Extract the (x, y) coordinate from the center of the cell holding the provided text.  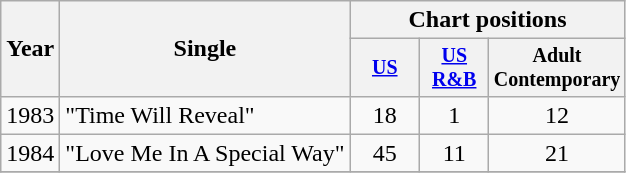
Year (30, 49)
USR&B (454, 68)
1 (454, 115)
Adult Contemporary (557, 68)
US (384, 68)
1983 (30, 115)
18 (384, 115)
"Time Will Reveal" (205, 115)
12 (557, 115)
"Love Me In A Special Way" (205, 153)
Chart positions (488, 20)
1984 (30, 153)
45 (384, 153)
11 (454, 153)
Single (205, 49)
21 (557, 153)
